Search for the cell housing the specified text and yield its [X, Y] center coordinate. 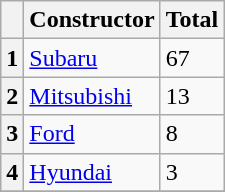
4 [12, 172]
Subaru [92, 58]
Hyundai [92, 172]
8 [192, 134]
1 [12, 58]
13 [192, 96]
Total [192, 20]
Mitsubishi [92, 96]
2 [12, 96]
Ford [92, 134]
Constructor [92, 20]
67 [192, 58]
